Scan for the cell matching the given text and deliver its [X, Y] coordinate at center. 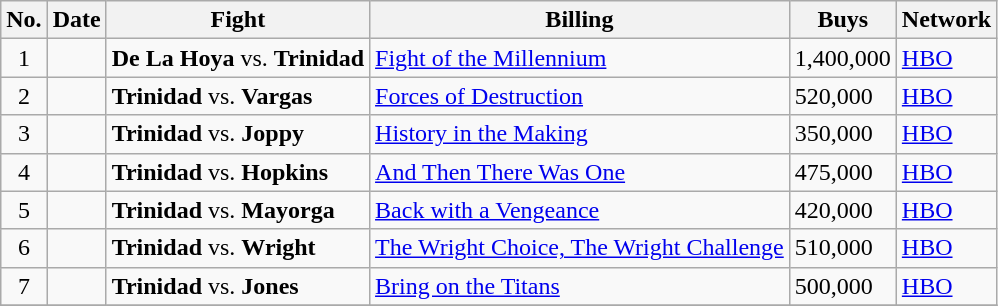
350,000 [842, 134]
7 [24, 286]
Fight of the Millennium [580, 58]
Trinidad vs. Hopkins [238, 172]
Trinidad vs. Vargas [238, 96]
500,000 [842, 286]
1 [24, 58]
Trinidad vs. Mayorga [238, 210]
Forces of Destruction [580, 96]
Date [76, 20]
The Wright Choice, The Wright Challenge [580, 248]
Trinidad vs. Jones [238, 286]
1,400,000 [842, 58]
Back with a Vengeance [580, 210]
510,000 [842, 248]
6 [24, 248]
De La Hoya vs. Trinidad [238, 58]
Fight [238, 20]
475,000 [842, 172]
Bring on the Titans [580, 286]
5 [24, 210]
2 [24, 96]
420,000 [842, 210]
3 [24, 134]
Billing [580, 20]
Buys [842, 20]
4 [24, 172]
Network [946, 20]
Trinidad vs. Wright [238, 248]
No. [24, 20]
History in the Making [580, 134]
520,000 [842, 96]
And Then There Was One [580, 172]
Trinidad vs. Joppy [238, 134]
